Capture the cell that displays the provided text and extract its [x, y] central coordinate. 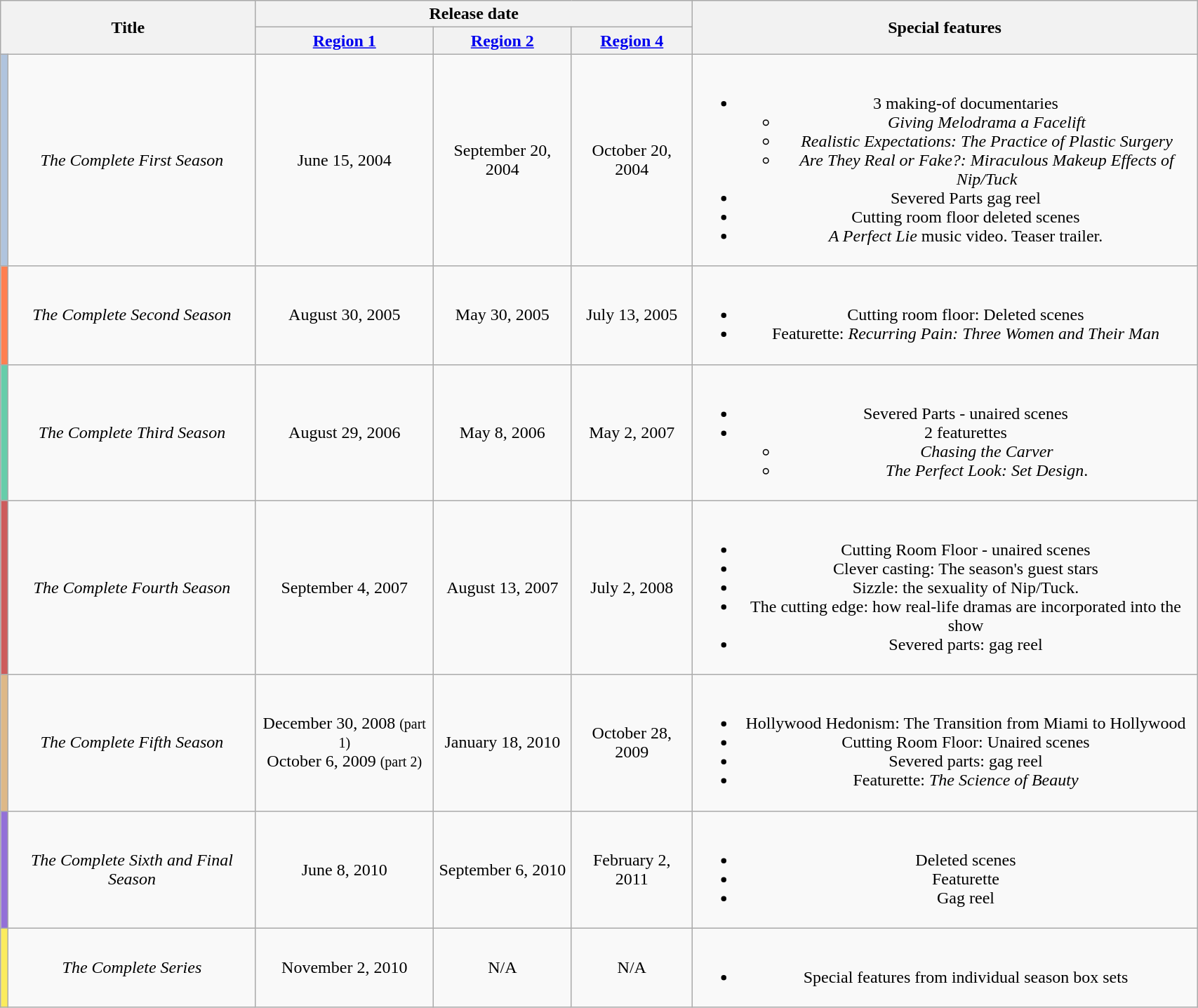
The Complete Fifth Season [132, 743]
June 8, 2010 [344, 869]
September 4, 2007 [344, 588]
Special features from individual season box sets [945, 967]
October 20, 2004 [632, 160]
The Complete Second Season [132, 315]
January 18, 2010 [503, 743]
Severed Parts - unaired scenes2 featurettesChasing the CarverThe Perfect Look: Set Design. [945, 432]
Special features [945, 27]
February 2, 2011 [632, 869]
Deleted scenesFeaturetteGag reel [945, 869]
Region 1 [344, 41]
July 13, 2005 [632, 315]
The Complete Series [132, 967]
The Complete First Season [132, 160]
Region 4 [632, 41]
October 28, 2009 [632, 743]
The Complete Sixth and Final Season [132, 869]
August 13, 2007 [503, 588]
November 2, 2010 [344, 967]
August 29, 2006 [344, 432]
September 20, 2004 [503, 160]
June 15, 2004 [344, 160]
Hollywood Hedonism: The Transition from Miami to HollywoodCutting Room Floor: Unaired scenesSevered parts: gag reelFeaturette: The Science of Beauty [945, 743]
May 30, 2005 [503, 315]
Cutting room floor: Deleted scenesFeaturette: Recurring Pain: Three Women and Their Man [945, 315]
May 8, 2006 [503, 432]
December 30, 2008 (part 1) October 6, 2009 (part 2) [344, 743]
Release date [474, 14]
The Complete Third Season [132, 432]
Title [128, 27]
The Complete Fourth Season [132, 588]
September 6, 2010 [503, 869]
May 2, 2007 [632, 432]
August 30, 2005 [344, 315]
July 2, 2008 [632, 588]
Region 2 [503, 41]
